Provide the [x, y] coordinate of the cell's center where the given text is located.  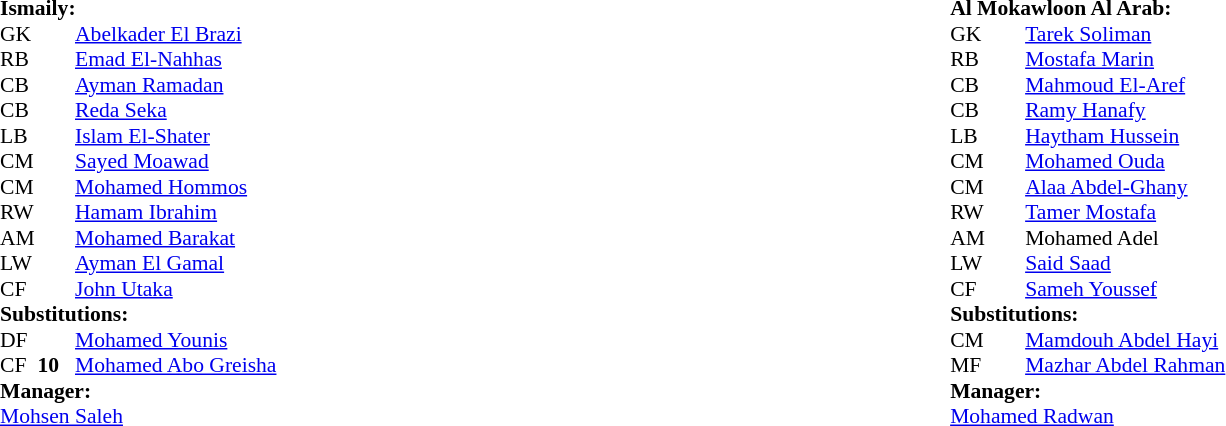
Sayed Moawad [176, 161]
Mohamed Adel [1125, 238]
Mohamed Younis [176, 340]
Emad El-Nahhas [176, 59]
Mohamed Ouda [1125, 161]
Tamer Mostafa [1125, 213]
Haytham Hussein [1125, 136]
10 [57, 365]
Mohamed Abo Greisha [176, 365]
Mahmoud El-Aref [1125, 85]
Abelkader El Brazi [176, 34]
MF [969, 365]
Said Saad [1125, 263]
Mohamed Hommos [176, 187]
Sameh Youssef [1125, 289]
John Utaka [176, 289]
Mazhar Abdel Rahman [1125, 365]
Ramy Hanafy [1125, 111]
DF [19, 340]
Ayman El Gamal [176, 263]
Mostafa Marin [1125, 59]
Reda Seka [176, 111]
Hamam Ibrahim [176, 213]
Mamdouh Abdel Hayi [1125, 340]
Tarek Soliman [1125, 34]
Mohamed Barakat [176, 238]
Ayman Ramadan [176, 85]
Islam El-Shater [176, 136]
Alaa Abdel-Ghany [1125, 187]
